Identify which cell holds the provided text, then report its (X, Y) central coordinate. 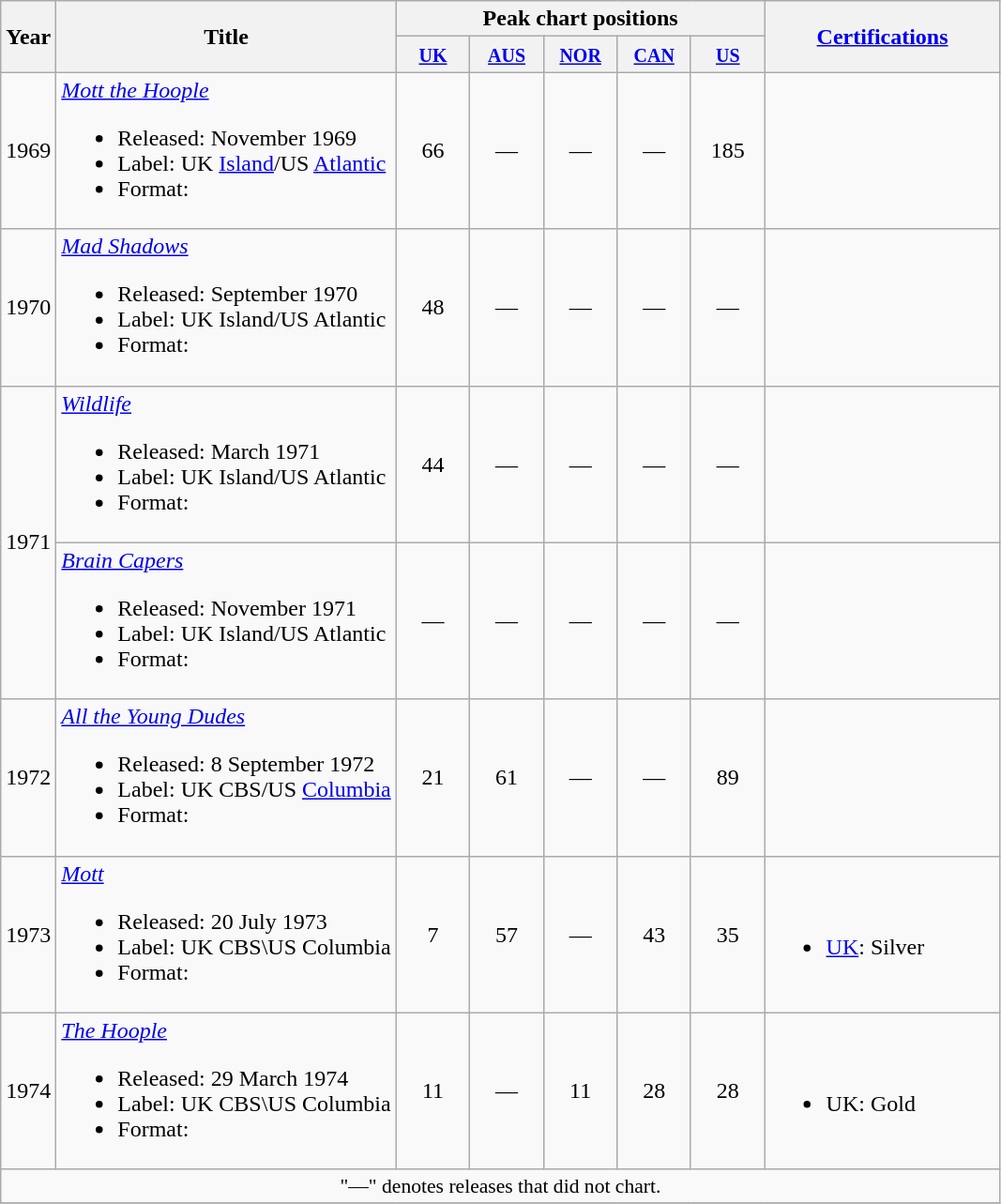
7 (433, 935)
21 (433, 777)
1973 (28, 935)
1971 (28, 542)
UK (433, 54)
AUS (507, 54)
48 (433, 308)
43 (655, 935)
WildlifeReleased: March 1971Label: UK Island/US AtlanticFormat: (226, 464)
All the Young DudesReleased: 8 September 1972Label: UK CBS/US ColumbiaFormat: (226, 777)
185 (728, 150)
Brain CapersReleased: November 1971Label: UK Island/US AtlanticFormat: (226, 621)
Year (28, 37)
66 (433, 150)
MottReleased: 20 July 1973Label: UK CBS\US ColumbiaFormat: (226, 935)
1969 (28, 150)
1972 (28, 777)
Mad ShadowsReleased: September 1970Label: UK Island/US AtlanticFormat: (226, 308)
UK: Silver (882, 935)
"—" denotes releases that did not chart. (501, 1186)
The HoopleReleased: 29 March 1974Label: UK CBS\US ColumbiaFormat: (226, 1090)
Peak chart positions (580, 19)
NOR (580, 54)
89 (728, 777)
Mott the HoopleReleased: November 1969Label: UK Island/US AtlanticFormat: (226, 150)
Title (226, 37)
35 (728, 935)
US (728, 54)
CAN (655, 54)
44 (433, 464)
1970 (28, 308)
UK: Gold (882, 1090)
61 (507, 777)
1974 (28, 1090)
Certifications (882, 37)
57 (507, 935)
